Scan for the cell matching the given text and deliver its [x, y] coordinate at center. 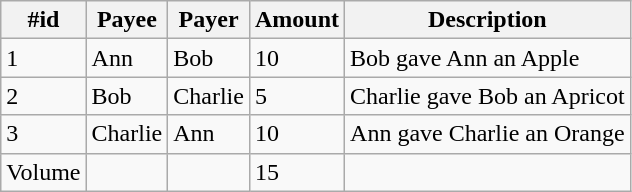
Charlie gave Bob an Apricot [488, 96]
2 [44, 96]
Bob gave Ann an Apple [488, 58]
Amount [296, 20]
#id [44, 20]
3 [44, 134]
15 [296, 172]
Payee [127, 20]
Ann gave Charlie an Orange [488, 134]
Description [488, 20]
1 [44, 58]
5 [296, 96]
Volume [44, 172]
Payer [209, 20]
